Capture the cell that displays the provided text and extract its [X, Y] central coordinate. 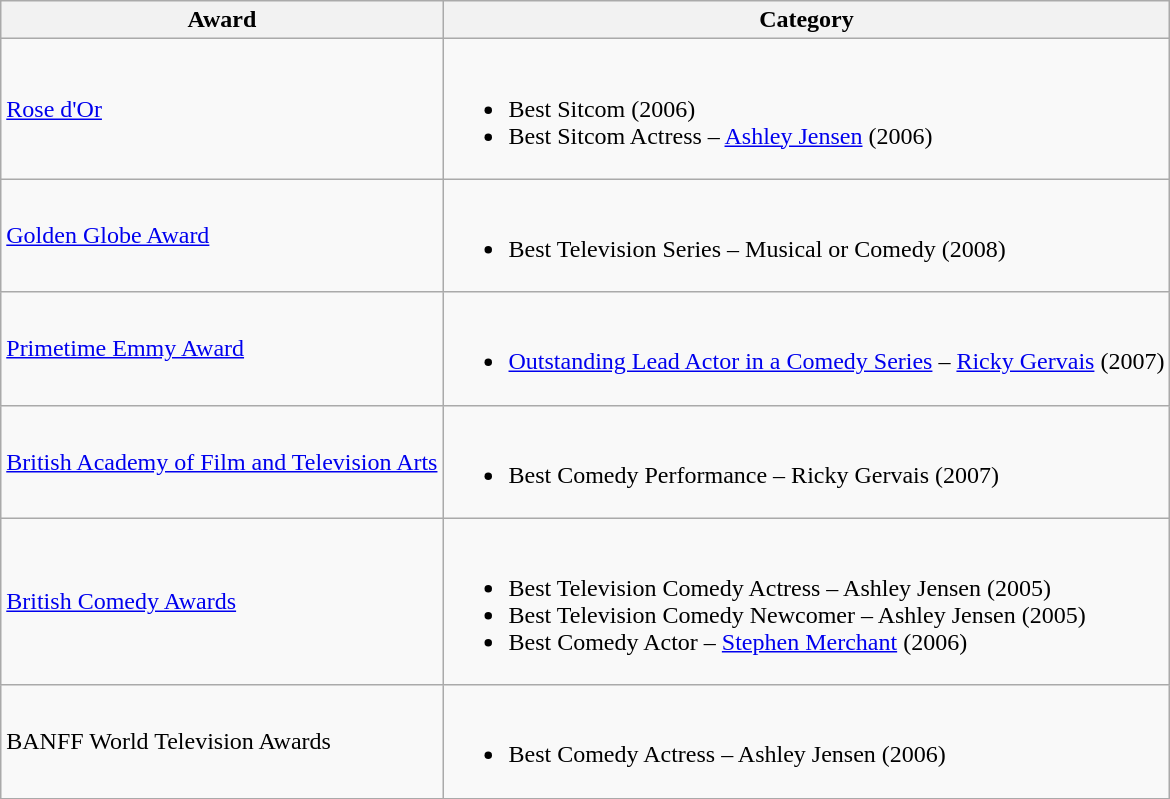
Best Comedy Actress – Ashley Jensen (2006) [806, 742]
Primetime Emmy Award [222, 348]
British Academy of Film and Television Arts [222, 462]
Rose d'Or [222, 109]
Golden Globe Award [222, 236]
Best Comedy Performance – Ricky Gervais (2007) [806, 462]
Category [806, 20]
Best Television Series – Musical or Comedy (2008) [806, 236]
BANFF World Television Awards [222, 742]
British Comedy Awards [222, 602]
Outstanding Lead Actor in a Comedy Series – Ricky Gervais (2007) [806, 348]
Award [222, 20]
Best Sitcom (2006)Best Sitcom Actress – Ashley Jensen (2006) [806, 109]
